Provide the [x, y] coordinate of the cell's center where the given text is located.  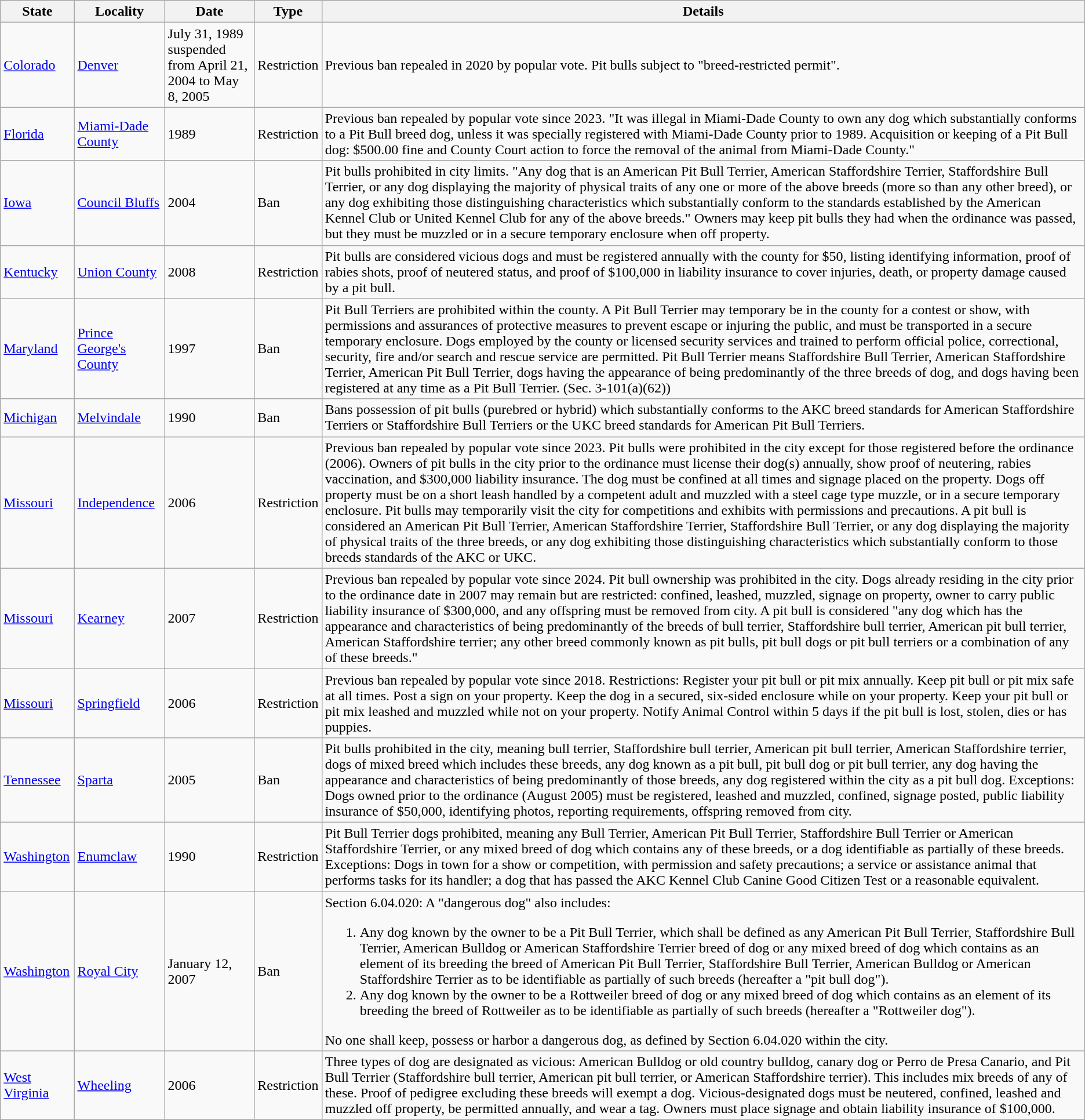
Tennessee [37, 780]
Locality [119, 12]
1989 [210, 134]
Prince George's County [119, 349]
Independence [119, 502]
Details [703, 12]
Kearney [119, 618]
July 31, 1989suspended from April 21, 2004 to May 8, 2005 [210, 65]
1997 [210, 349]
Royal City [119, 972]
Iowa [37, 203]
2004 [210, 203]
Maryland [37, 349]
2005 [210, 780]
Melvindale [119, 417]
State [37, 12]
Michigan [37, 417]
Florida [37, 134]
January 12, 2007 [210, 972]
Enumclaw [119, 857]
Miami-Dade County [119, 134]
West Virginia [37, 1085]
Springfield [119, 703]
Sparta [119, 780]
Council Bluffs [119, 203]
Date [210, 12]
Type [288, 12]
Denver [119, 65]
Previous ban repealed in 2020 by popular vote. Pit bulls subject to "breed-restricted permit". [703, 65]
Wheeling [119, 1085]
2008 [210, 272]
Kentucky [37, 272]
2007 [210, 618]
Union County [119, 272]
Colorado [37, 65]
